Detect which cell encompasses the target text, then output its [x, y] center coordinate. 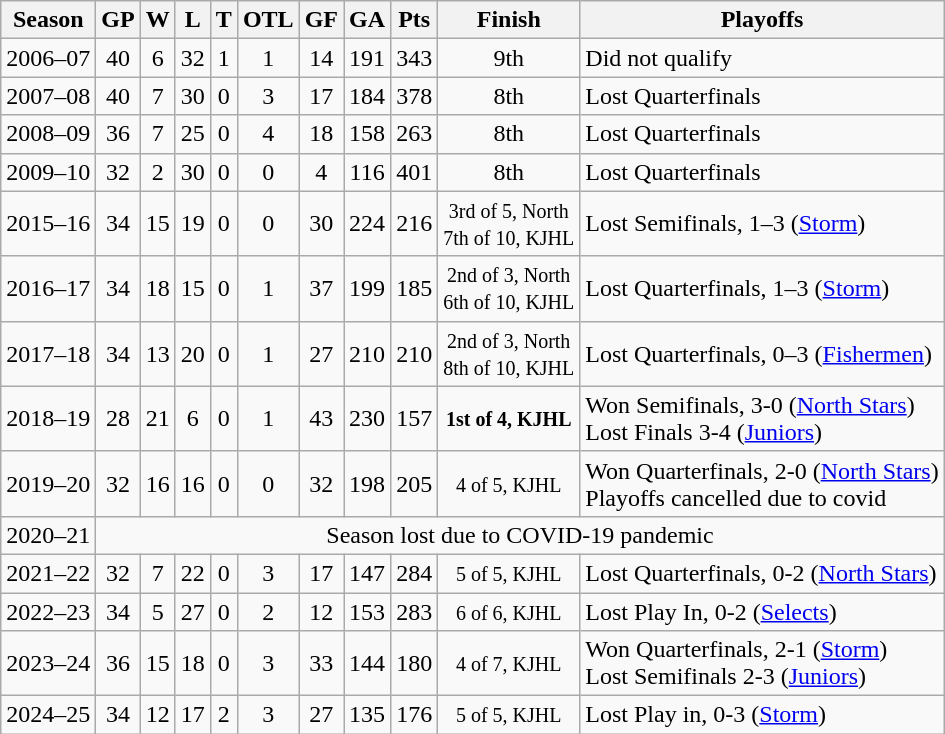
343 [414, 58]
2nd of 3, North8th of 10, KJHL [509, 354]
199 [368, 288]
2008–09 [48, 134]
185 [414, 288]
2018–19 [48, 418]
GF [321, 20]
Lost Quarterfinals, 0–3 (Fishermen) [762, 354]
13 [158, 354]
191 [368, 58]
2009–10 [48, 172]
144 [368, 664]
2022–23 [48, 611]
L [192, 20]
224 [368, 224]
180 [414, 664]
116 [368, 172]
19 [192, 224]
284 [414, 573]
4 of 5, KJHL [509, 484]
Pts [414, 20]
157 [414, 418]
184 [368, 96]
2019–20 [48, 484]
OTL [268, 20]
Finish [509, 20]
3rd of 5, North7th of 10, KJHL [509, 224]
2021–22 [48, 573]
Won Quarterfinals, 2-0 (North Stars)Playoffs cancelled due to covid [762, 484]
135 [368, 715]
198 [368, 484]
2020–21 [48, 535]
W [158, 20]
43 [321, 418]
263 [414, 134]
T [224, 20]
2nd of 3, North6th of 10, KJHL [509, 288]
6 of 6, KJHL [509, 611]
2024–25 [48, 715]
Lost Semifinals, 1–3 (Storm) [762, 224]
4 of 7, KJHL [509, 664]
GP [118, 20]
1st of 4, KJHL [509, 418]
GA [368, 20]
401 [414, 172]
205 [414, 484]
2023–24 [48, 664]
22 [192, 573]
Won Semifinals, 3-0 (North Stars)Lost Finals 3-4 (Juniors) [762, 418]
230 [368, 418]
Lost Quarterfinals, 0-2 (North Stars) [762, 573]
Playoffs [762, 20]
Lost Quarterfinals, 1–3 (Storm) [762, 288]
2017–18 [48, 354]
Won Quarterfinals, 2-1 (Storm)Lost Semifinals 2-3 (Juniors) [762, 664]
21 [158, 418]
2006–07 [48, 58]
Season lost due to COVID-19 pandemic [520, 535]
2007–08 [48, 96]
37 [321, 288]
158 [368, 134]
378 [414, 96]
9th [509, 58]
25 [192, 134]
33 [321, 664]
Did not qualify [762, 58]
153 [368, 611]
147 [368, 573]
Season [48, 20]
28 [118, 418]
176 [414, 715]
20 [192, 354]
5 [158, 611]
2016–17 [48, 288]
283 [414, 611]
216 [414, 224]
2015–16 [48, 224]
Lost Play In, 0-2 (Selects) [762, 611]
Lost Play in, 0-3 (Storm) [762, 715]
14 [321, 58]
